Locate the cell with the specified text and output its [x, y] center coordinate. 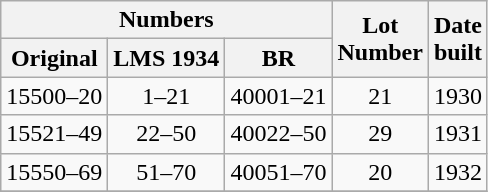
LotNumber [380, 39]
Original [54, 58]
22–50 [166, 134]
40001–21 [278, 96]
15550–69 [54, 172]
40022–50 [278, 134]
20 [380, 172]
40051–70 [278, 172]
15521–49 [54, 134]
1932 [458, 172]
Numbers [166, 20]
1–21 [166, 96]
21 [380, 96]
51–70 [166, 172]
29 [380, 134]
15500–20 [54, 96]
LMS 1934 [166, 58]
Datebuilt [458, 39]
BR [278, 58]
1930 [458, 96]
1931 [458, 134]
